Extract the (X, Y) coordinate from the center of the cell holding the provided text.  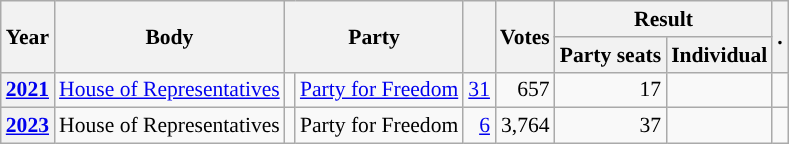
6 (479, 126)
2023 (28, 126)
657 (525, 90)
Votes (525, 36)
37 (610, 126)
. (780, 36)
17 (610, 90)
Year (28, 36)
Party seats (610, 55)
2021 (28, 90)
Individual (719, 55)
Result (664, 19)
Party (374, 36)
Body (170, 36)
3,764 (525, 126)
31 (479, 90)
